Return the [x, y] coordinate for the center point of the cell that contains the specified text.  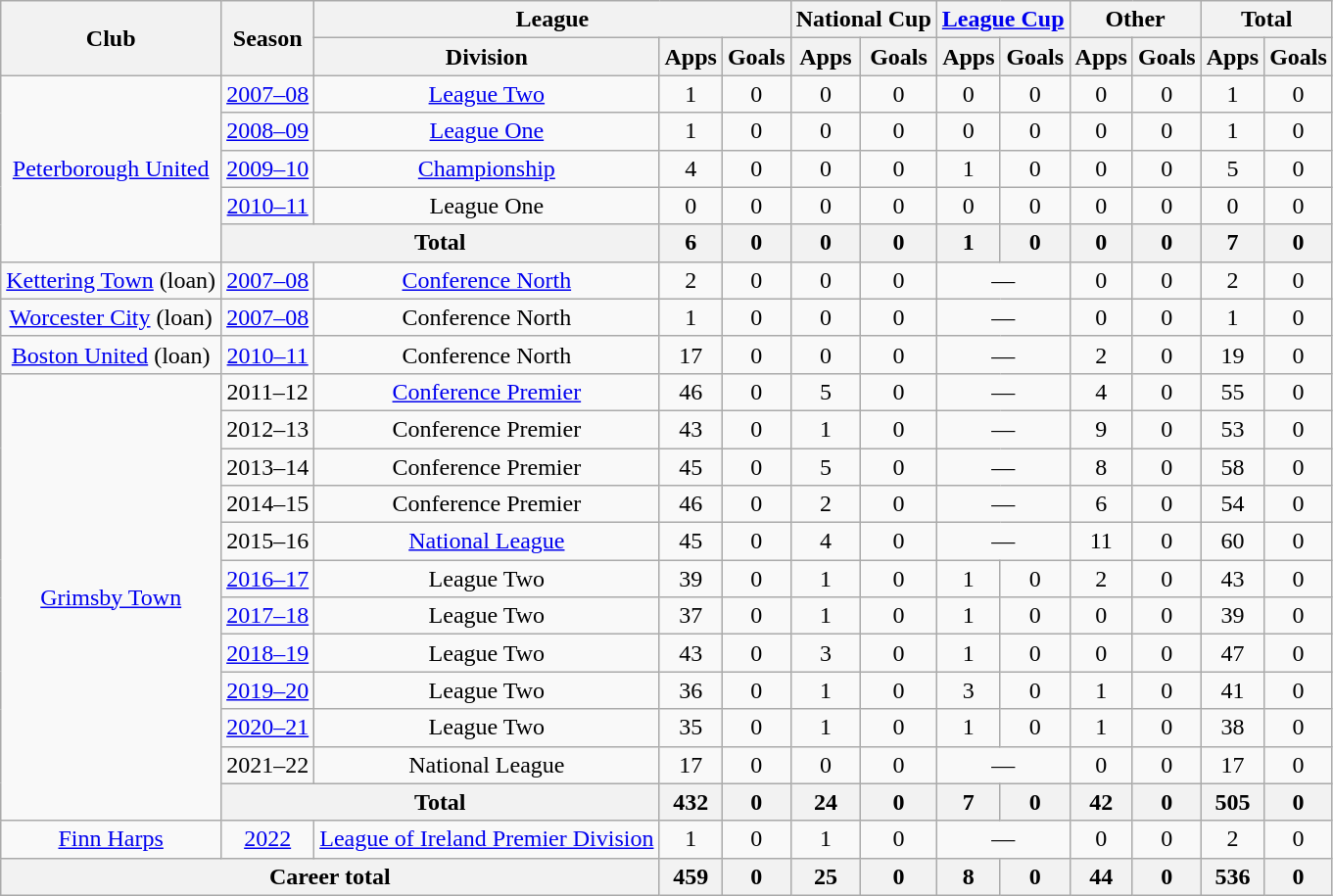
2014–15 [268, 504]
60 [1232, 542]
53 [1232, 429]
Peterborough United [112, 168]
536 [1232, 876]
Division [487, 57]
2013–14 [268, 467]
432 [690, 802]
11 [1101, 542]
459 [690, 876]
25 [826, 876]
2015–16 [268, 542]
Club [112, 38]
38 [1232, 728]
19 [1232, 354]
2019–20 [268, 690]
Other [1135, 20]
24 [826, 802]
41 [1232, 690]
Championship [487, 168]
44 [1101, 876]
55 [1232, 392]
2009–10 [268, 168]
37 [690, 616]
Finn Harps [112, 839]
505 [1232, 802]
League of Ireland Premier Division [487, 839]
2012–13 [268, 429]
2008–09 [268, 131]
35 [690, 728]
42 [1101, 802]
2016–17 [268, 579]
Worcester City (loan) [112, 317]
League [552, 20]
9 [1101, 429]
2021–22 [268, 765]
54 [1232, 504]
Kettering Town (loan) [112, 280]
Grimsby Town [112, 597]
36 [690, 690]
League Cup [1003, 20]
Career total [330, 876]
2022 [268, 839]
National Cup [864, 20]
2020–21 [268, 728]
2017–18 [268, 616]
2011–12 [268, 392]
Season [268, 38]
58 [1232, 467]
Boston United (loan) [112, 354]
2018–19 [268, 653]
47 [1232, 653]
